Detect which cell encompasses the target text, then output its (x, y) center coordinate. 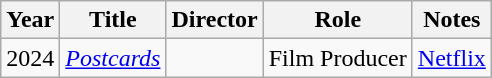
Postcards (113, 58)
2024 (30, 58)
Notes (452, 20)
Year (30, 20)
Director (214, 20)
Film Producer (338, 58)
Title (113, 20)
Role (338, 20)
Netflix (452, 58)
